Provide the (x, y) coordinate of the cell's center where the given text is located.  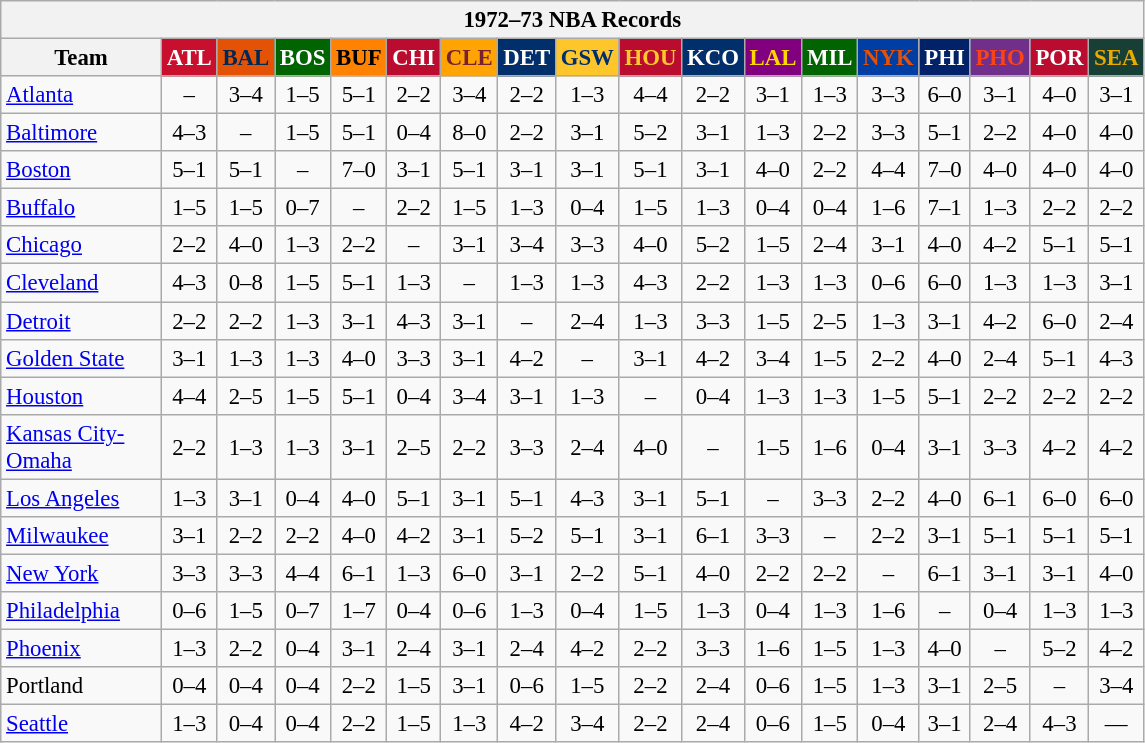
New York (82, 573)
1972–73 NBA Records (572, 20)
Detroit (82, 321)
Atlanta (82, 95)
1–7 (359, 611)
BOS (303, 58)
7–1 (944, 208)
8–0 (470, 133)
BAL (246, 58)
Cleveland (82, 283)
CLE (470, 58)
Boston (82, 170)
CHI (414, 58)
Houston (82, 396)
Golden State (82, 358)
KCO (714, 58)
Buffalo (82, 208)
SEA (1116, 58)
Baltimore (82, 133)
PHO (1000, 58)
DET (526, 58)
Los Angeles (82, 498)
Portland (82, 686)
PHI (944, 58)
0–8 (246, 283)
POR (1060, 58)
ATL (189, 58)
Philadelphia (82, 611)
MIL (830, 58)
— (1116, 724)
Seattle (82, 724)
HOU (650, 58)
Phoenix (82, 648)
Team (82, 58)
Milwaukee (82, 536)
BUF (359, 58)
Chicago (82, 245)
LAL (772, 58)
Kansas City-Omaha (82, 446)
NYK (888, 58)
GSW (587, 58)
